Search for the cell housing the specified text and yield its [x, y] center coordinate. 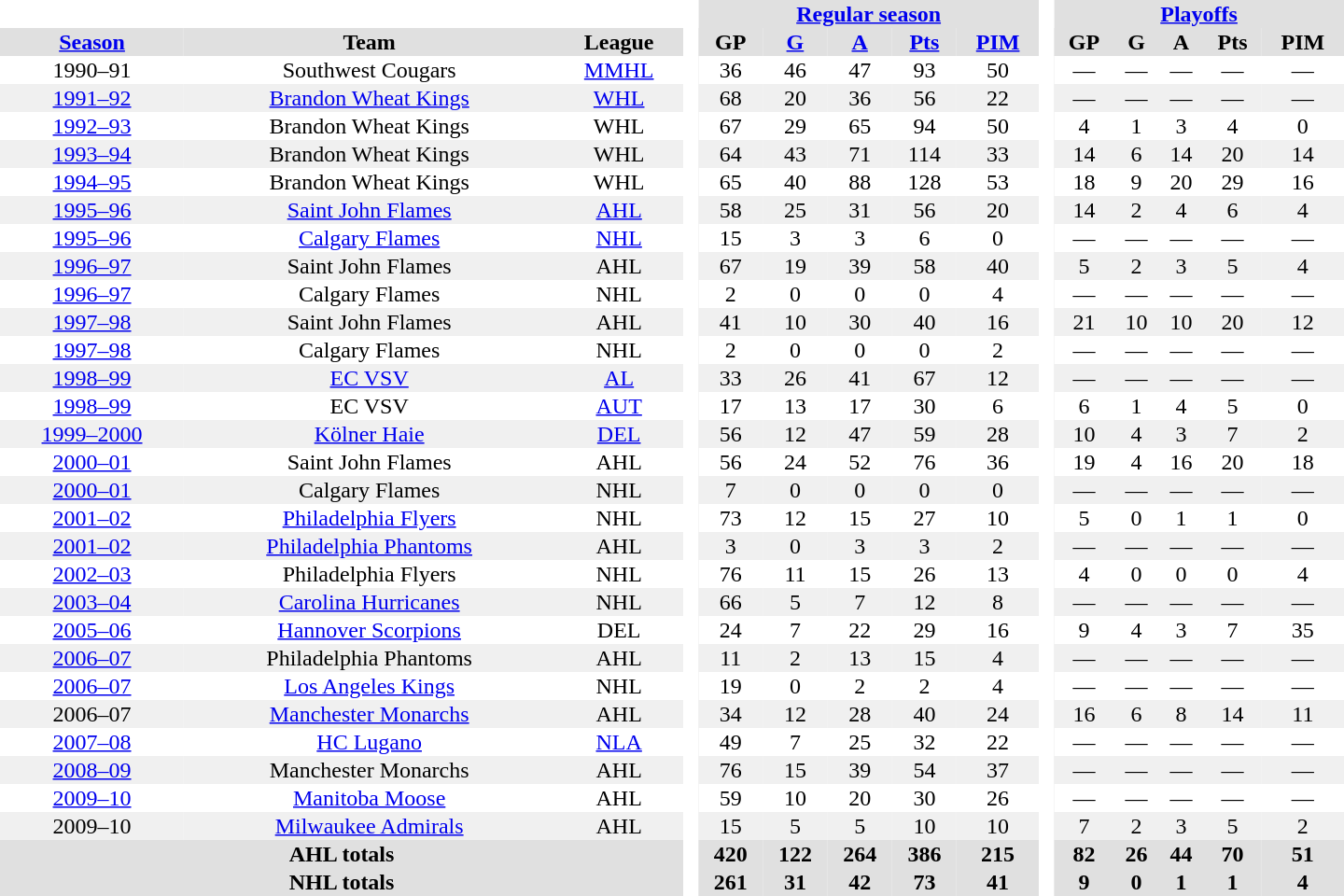
264 [861, 854]
Carolina Hurricanes [370, 602]
1992–93 [91, 126]
Manitoba Moose [370, 798]
2002–03 [91, 574]
64 [730, 154]
34 [730, 714]
386 [924, 854]
League [619, 42]
AL [619, 378]
Milwaukee Admirals [370, 826]
88 [861, 182]
128 [924, 182]
AUT [619, 406]
70 [1233, 854]
35 [1303, 630]
71 [861, 154]
Team [370, 42]
54 [924, 770]
215 [998, 854]
46 [795, 70]
2008–09 [91, 770]
Regular season [868, 14]
MMHL [619, 70]
82 [1084, 854]
27 [924, 518]
93 [924, 70]
1990–91 [91, 70]
44 [1182, 854]
122 [795, 854]
NHL totals [342, 882]
32 [924, 742]
420 [730, 854]
94 [924, 126]
1991–92 [91, 98]
1993–94 [91, 154]
43 [795, 154]
Southwest Cougars [370, 70]
Hannover Scorpions [370, 630]
2005–06 [91, 630]
Season [91, 42]
37 [998, 770]
21 [1084, 322]
1999–2000 [91, 434]
53 [998, 182]
Kölner Haie [370, 434]
2007–08 [91, 742]
51 [1303, 854]
261 [730, 882]
114 [924, 154]
42 [861, 882]
1994–95 [91, 182]
AHL totals [342, 854]
HC Lugano [370, 742]
52 [861, 462]
66 [730, 602]
2003–04 [91, 602]
68 [730, 98]
Los Angeles Kings [370, 686]
Playoffs [1198, 14]
NLA [619, 742]
49 [730, 742]
